Capture the cell that displays the provided text and extract its [x, y] central coordinate. 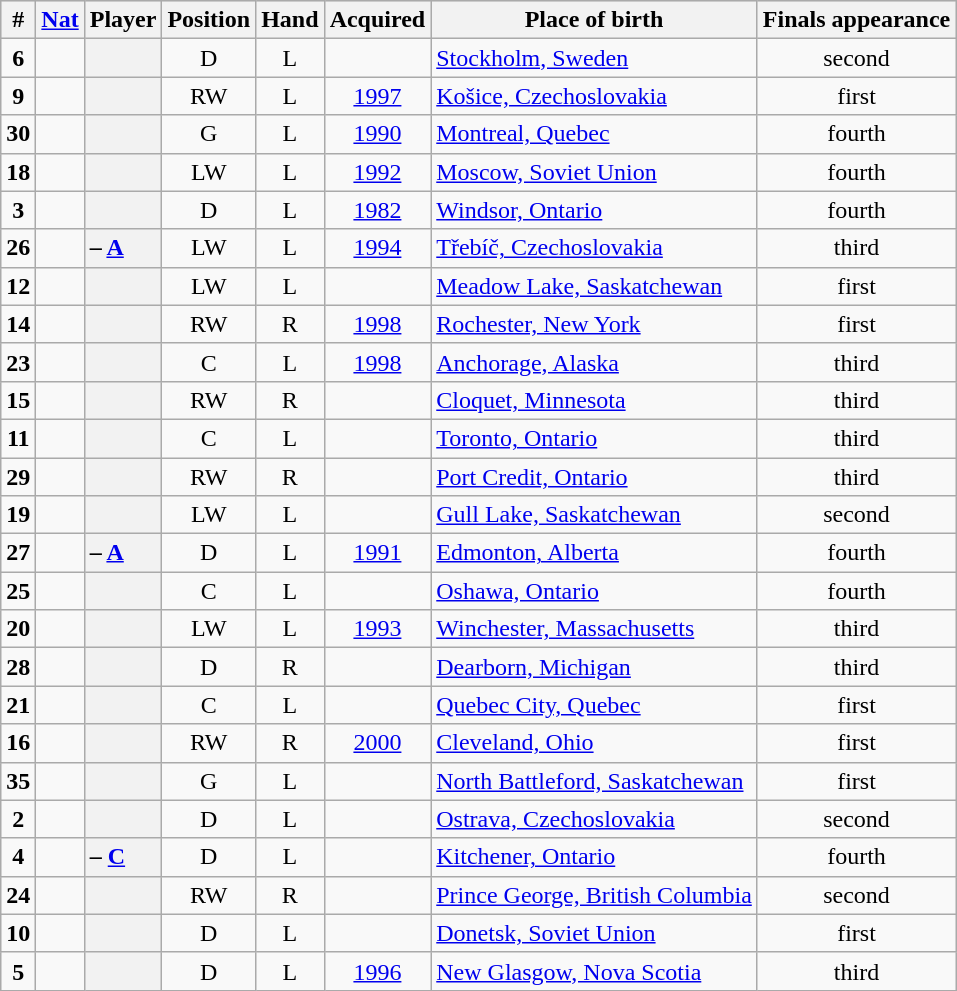
Toronto, Ontario [594, 438]
Ostrava, Czechoslovakia [594, 819]
35 [18, 781]
3 [18, 210]
Anchorage, Alaska [594, 362]
27 [18, 553]
Gull Lake, Saskatchewan [594, 515]
1992 [378, 172]
1990 [378, 134]
Rochester, New York [594, 324]
Prince George, British Columbia [594, 895]
Donetsk, Soviet Union [594, 933]
Meadow Lake, Saskatchewan [594, 286]
Quebec City, Quebec [594, 705]
Windsor, Ontario [594, 210]
North Battleford, Saskatchewan [594, 781]
1991 [378, 553]
29 [18, 477]
Acquired [378, 20]
Stockholm, Sweden [594, 58]
Třebíč, Czechoslovakia [594, 248]
10 [18, 933]
16 [18, 743]
Port Credit, Ontario [594, 477]
Edmonton, Alberta [594, 553]
23 [18, 362]
Place of birth [594, 20]
Oshawa, Ontario [594, 591]
Kitchener, Ontario [594, 857]
1982 [378, 210]
New Glasgow, Nova Scotia [594, 971]
Cleveland, Ohio [594, 743]
18 [18, 172]
9 [18, 96]
Winchester, Massachusetts [594, 629]
11 [18, 438]
– C [123, 857]
Montreal, Quebec [594, 134]
19 [18, 515]
12 [18, 286]
15 [18, 400]
Player [123, 20]
2 [18, 819]
5 [18, 971]
28 [18, 667]
Dearborn, Michigan [594, 667]
Košice, Czechoslovakia [594, 96]
Position [209, 20]
# [18, 20]
Cloquet, Minnesota [594, 400]
14 [18, 324]
30 [18, 134]
2000 [378, 743]
Moscow, Soviet Union [594, 172]
21 [18, 705]
4 [18, 857]
25 [18, 591]
24 [18, 895]
1994 [378, 248]
26 [18, 248]
Nat [60, 20]
1996 [378, 971]
1997 [378, 96]
1993 [378, 629]
Finals appearance [856, 20]
6 [18, 58]
Hand [290, 20]
20 [18, 629]
